Locate the cell with the specified text and output its (X, Y) center coordinate. 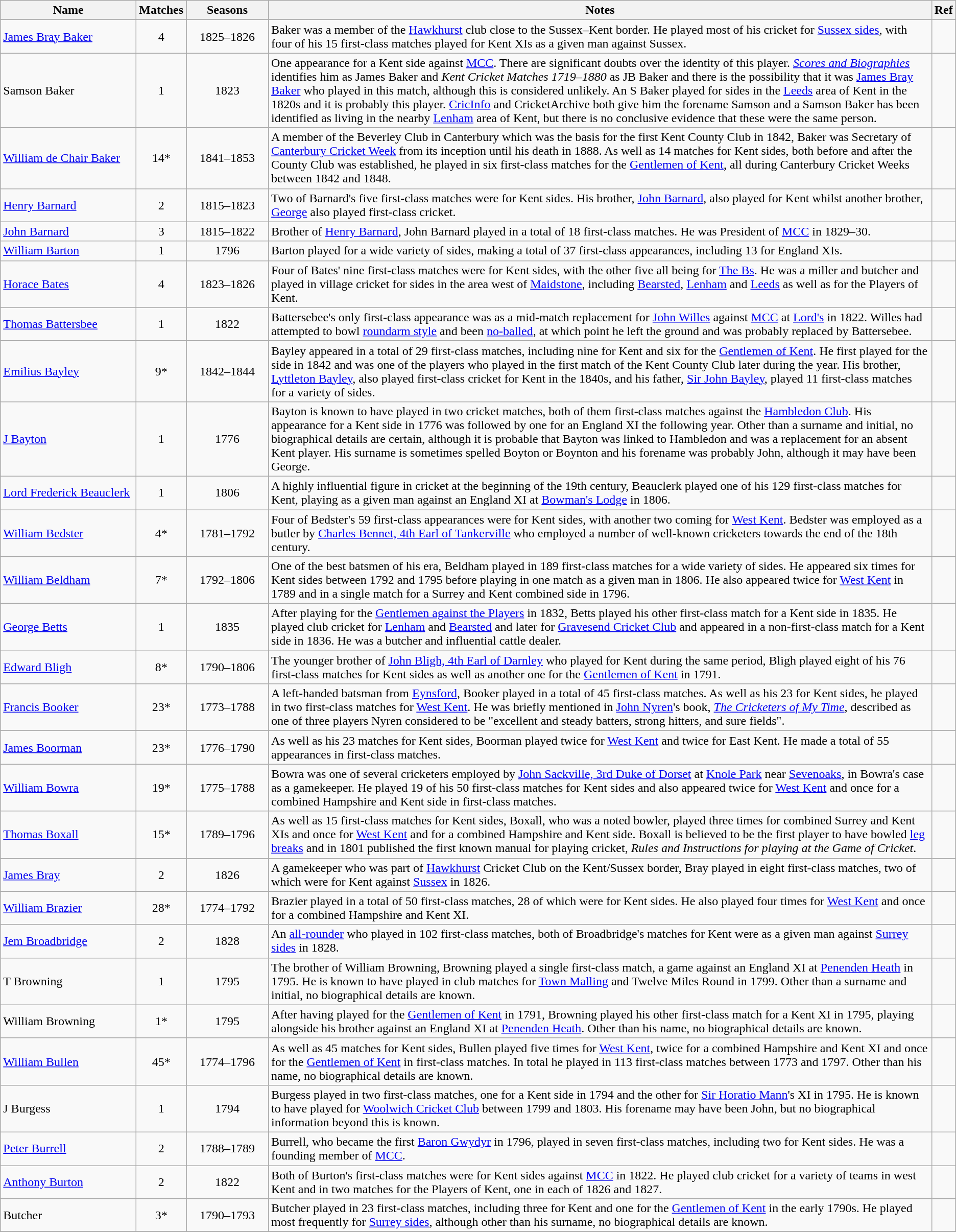
Henry Barnard (68, 205)
Francis Booker (68, 707)
Notes (601, 10)
William Barton (68, 251)
1773–1788 (228, 707)
1825–1826 (228, 37)
19* (161, 788)
An all-rounder who played in 102 first-class matches, both of Broadbridge's matches for Kent were as a given man against Surrey sides in 1828. (601, 941)
1* (161, 1022)
1790–1793 (228, 1216)
1826 (228, 874)
Peter Burrell (68, 1148)
1776–1790 (228, 748)
Samson Baker (68, 90)
15* (161, 835)
Anthony Burton (68, 1182)
1775–1788 (228, 788)
Barton played for a wide variety of sides, making a total of 37 first-class appearances, including 13 for England XIs. (601, 251)
James Boorman (68, 748)
1842–1844 (228, 371)
Lord Frederick Beauclerk (68, 492)
45* (161, 1061)
Seasons (228, 10)
1828 (228, 941)
1815–1822 (228, 231)
William de Chair Baker (68, 158)
8* (161, 667)
Emilius Bayley (68, 371)
1815–1823 (228, 205)
14* (161, 158)
Matches (161, 10)
William Bedster (68, 533)
1806 (228, 492)
1823 (228, 90)
James Bray Baker (68, 37)
1788–1789 (228, 1148)
3* (161, 1216)
Horace Bates (68, 284)
William Bowra (68, 788)
Brother of Henry Barnard, John Barnard played in a total of 18 first-class matches. He was President of MCC in 1829–30. (601, 231)
William Beldham (68, 580)
Butcher (68, 1216)
William Bullen (68, 1061)
J Burgess (68, 1108)
1841–1853 (228, 158)
Thomas Boxall (68, 835)
1792–1806 (228, 580)
1835 (228, 627)
7* (161, 580)
4* (161, 533)
3 (161, 231)
9* (161, 371)
Thomas Battersbee (68, 324)
Name (68, 10)
Jem Broadbridge (68, 941)
Ref (944, 10)
James Bray (68, 874)
28* (161, 908)
1774–1792 (228, 908)
1776 (228, 439)
1774–1796 (228, 1061)
John Barnard (68, 231)
1796 (228, 251)
William Brazier (68, 908)
Edward Bligh (68, 667)
J Bayton (68, 439)
1781–1792 (228, 533)
1790–1806 (228, 667)
T Browning (68, 981)
William Browning (68, 1022)
1794 (228, 1108)
George Betts (68, 627)
1823–1826 (228, 284)
1789–1796 (228, 835)
